Identify which cell holds the provided text, then report its (X, Y) central coordinate. 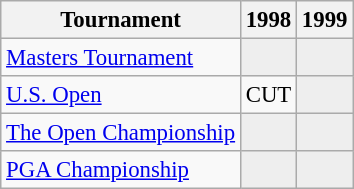
PGA Championship (121, 170)
The Open Championship (121, 133)
1998 (268, 20)
1999 (325, 20)
Masters Tournament (121, 58)
Tournament (121, 20)
CUT (268, 95)
U.S. Open (121, 95)
